Return the (X, Y) coordinate for the center point of the cell that contains the specified text.  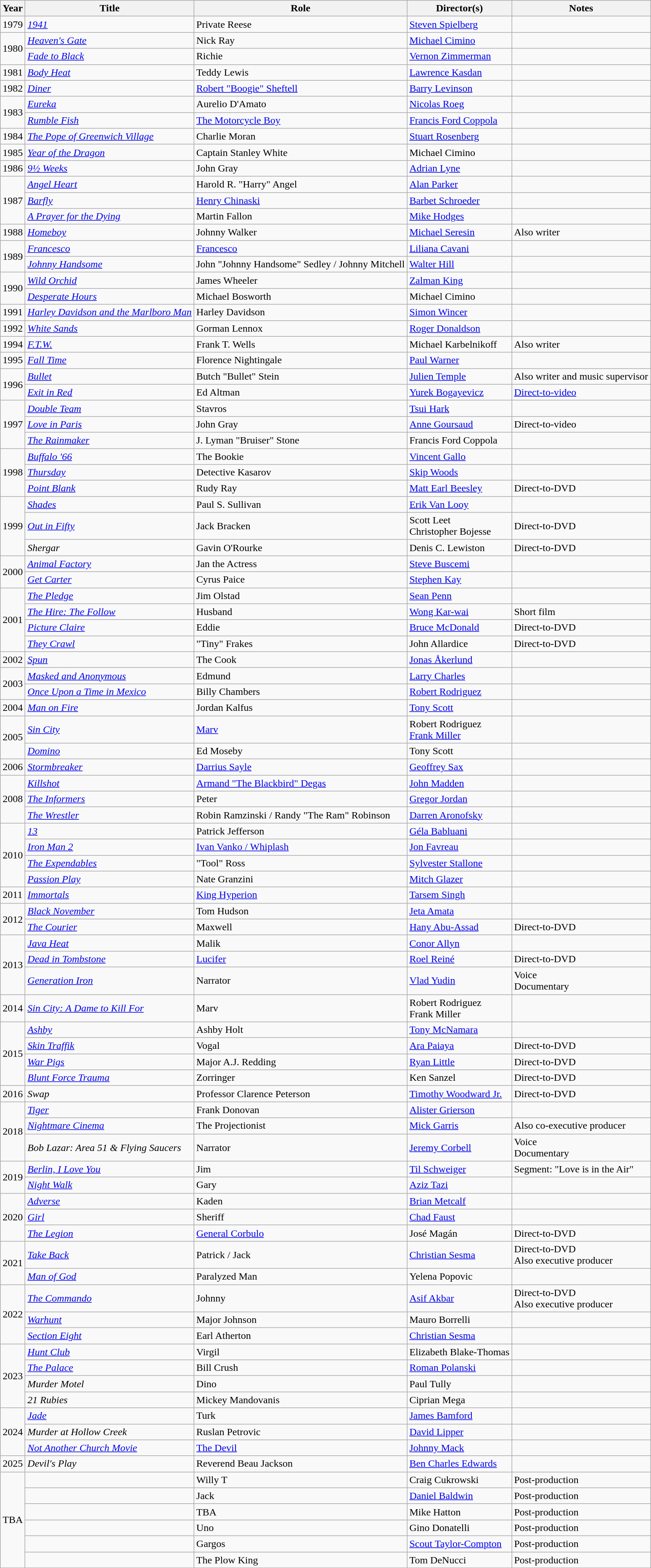
Ben Charles Edwards (459, 1464)
Picture Claire (109, 628)
1994 (13, 344)
The Wrestler (109, 815)
Blunt Force Trauma (109, 1078)
Spun (109, 660)
Rumble Fish (109, 120)
Gavin O'Rourke (300, 548)
Julien Temple (459, 376)
Man of God (109, 1276)
Tom DeNucci (459, 1560)
Yelena Popovic (459, 1276)
Nick Ray (300, 40)
Aziz Tazi (459, 1185)
1985 (13, 152)
Armand "The Blackbird" Degas (300, 783)
Once Upon a Time in Mexico (109, 692)
Yurek Bogayevicz (459, 392)
The Pope of Greenwich Village (109, 136)
2011 (13, 895)
Martin Fallon (300, 216)
Erik Van Looy (459, 504)
2002 (13, 660)
John Madden (459, 783)
2004 (13, 707)
2008 (13, 799)
Wong Kar-wai (459, 612)
Year (13, 8)
Role (300, 8)
Jordan Kalfus (300, 707)
The Commando (109, 1298)
Exit in Red (109, 392)
Iron Man 2 (109, 847)
Denis C. Lewiston (459, 548)
1980 (13, 48)
Maxwell (300, 927)
Notes (581, 8)
1990 (13, 288)
The Motorcycle Boy (300, 120)
Roger Donaldson (459, 328)
Billy Chambers (300, 692)
Johnny (300, 1298)
Darren Aronofsky (459, 815)
Henry Chinaski (300, 201)
Sin City: A Dame to Kill For (109, 1008)
Shergar (109, 548)
Captain Stanley White (300, 152)
Wild Orchid (109, 280)
Nightmare Cinema (109, 1126)
Robert Rodriguez (459, 692)
Dead in Tombstone (109, 959)
2020 (13, 1217)
Ruslan Petrovic (300, 1432)
John "Johnny Handsome" Sedley / Johnny Mitchell (300, 264)
King Hyperion (300, 895)
2014 (13, 1008)
Professor Clarence Peterson (300, 1094)
Get Carter (109, 580)
Out in Fifty (109, 526)
Murder at Hollow Creek (109, 1432)
1979 (13, 24)
2021 (13, 1263)
Animal Factory (109, 564)
Diner (109, 88)
Willy T (300, 1480)
Eureka (109, 104)
Craig Cukrowski (459, 1480)
Stormbreaker (109, 767)
2019 (13, 1177)
Paul Warner (459, 360)
Mike Hodges (459, 216)
Girl (109, 1217)
Aurelio D'Amato (300, 104)
Peter (300, 799)
Anne Goursaud (459, 424)
Zorringer (300, 1078)
Roman Polanski (459, 1368)
Tsui Hark (459, 408)
2012 (13, 919)
Harley Davidson (300, 312)
Scott LeetChristopher Bojesse (459, 526)
Jack (300, 1496)
Director(s) (459, 8)
Uno (300, 1528)
Desperate Hours (109, 296)
Ed Altman (300, 392)
2000 (13, 572)
Cyrus Paice (300, 580)
9½ Weeks (109, 168)
Darrius Sayle (300, 767)
Immortals (109, 895)
Elizabeth Blake-Thomas (459, 1352)
2005 (13, 737)
Generation Iron (109, 980)
The Hire: The Follow (109, 612)
Jim (300, 1169)
Ashby (109, 1030)
Also writer and music supervisor (581, 376)
Stuart Rosenberg (459, 136)
Fade to Black (109, 56)
Teddy Lewis (300, 72)
Chad Faust (459, 1217)
Sylvester Stallone (459, 863)
13 (109, 831)
James Wheeler (300, 280)
Not Another Church Movie (109, 1448)
Berlin, I Love You (109, 1169)
The Bookie (300, 456)
Ashby Holt (300, 1030)
Ken Sanzel (459, 1078)
Black November (109, 911)
Swap (109, 1094)
Tony McNamara (459, 1030)
1984 (13, 136)
Florence Nightingale (300, 360)
Walter Hill (459, 264)
Reverend Beau Jackson (300, 1464)
Jan the Actress (300, 564)
Java Heat (109, 943)
2015 (13, 1054)
1982 (13, 88)
Night Walk (109, 1185)
Shades (109, 504)
Passion Play (109, 879)
Body Heat (109, 72)
Barry Levinson (459, 88)
1997 (13, 424)
Adverse (109, 1201)
The Rainmaker (109, 440)
Murder Motel (109, 1384)
Ara Paiaya (459, 1046)
Alister Grierson (459, 1110)
Frank T. Wells (300, 344)
Steve Buscemi (459, 564)
Also co-executive producer (581, 1126)
Dino (300, 1384)
Tiger (109, 1110)
Vlad Yudin (459, 980)
Love in Paris (109, 424)
Private Reese (300, 24)
Til Schweiger (459, 1169)
21 Rubies (109, 1400)
Point Blank (109, 488)
White Sands (109, 328)
Skin Traffik (109, 1046)
Mitch Glazer (459, 879)
Conor Allyn (459, 943)
Johnny Mack (459, 1448)
Masked and Anonymous (109, 676)
Stavros (300, 408)
Kaden (300, 1201)
Larry Charles (459, 676)
Sean Penn (459, 596)
Thursday (109, 473)
Bill Crush (300, 1368)
The Informers (109, 799)
Butch "Bullet" Stein (300, 376)
The Pledge (109, 596)
Tom Hudson (300, 911)
Jim Olstad (300, 596)
Steven Spielberg (459, 24)
Lucifer (300, 959)
The Devil (300, 1448)
Sin City (109, 729)
Short film (581, 612)
Section Eight (109, 1336)
1998 (13, 472)
Segment: "Love is in the Air" (581, 1169)
Mick Garris (459, 1126)
Brian Metcalf (459, 1201)
The Legion (109, 1233)
John Allardice (459, 644)
Roel Reiné (459, 959)
Turk (300, 1416)
Jeremy Corbell (459, 1148)
Simon Wincer (459, 312)
The Cook (300, 660)
Heaven's Gate (109, 40)
José Magán (459, 1233)
Ed Moseby (300, 751)
Domino (109, 751)
"Tool" Ross (300, 863)
1987 (13, 200)
Jonas Åkerlund (459, 660)
Warhunt (109, 1320)
Bob Lazar: Area 51 & Flying Saucers (109, 1148)
Malik (300, 943)
Vernon Zimmerman (459, 56)
Nicolas Roeg (459, 104)
Scout Taylor-Compton (459, 1544)
2016 (13, 1094)
Patrick Jefferson (300, 831)
1996 (13, 384)
Virgil (300, 1352)
F.T.W. (109, 344)
1988 (13, 232)
Robert "Boogie" Sheftell (300, 88)
Buffalo '66 (109, 456)
Ivan Vanko / Whiplash (300, 847)
2003 (13, 684)
Liliana Cavani (459, 248)
Gorman Lennox (300, 328)
Eddie (300, 628)
Ryan Little (459, 1062)
Asif Akbar (459, 1298)
2013 (13, 964)
Lawrence Kasdan (459, 72)
The Palace (109, 1368)
Jon Favreau (459, 847)
Charlie Moran (300, 136)
Paul S. Sullivan (300, 504)
The Expendables (109, 863)
Ciprian Mega (459, 1400)
Barfly (109, 201)
The Projectionist (300, 1126)
Angel Heart (109, 184)
Title (109, 8)
Devil's Play (109, 1464)
Double Team (109, 408)
2025 (13, 1464)
Jeta Amata (459, 911)
Jade (109, 1416)
Gary (300, 1185)
Mickey Mandovanis (300, 1400)
2024 (13, 1432)
Frank Donovan (300, 1110)
Timothy Woodward Jr. (459, 1094)
The Courier (109, 927)
Tarsem Singh (459, 895)
Major A.J. Redding (300, 1062)
Harold R. "Harry" Angel (300, 184)
Gino Donatelli (459, 1528)
Major Johnson (300, 1320)
Fall Time (109, 360)
Harley Davidson and the Marlboro Man (109, 312)
Detective Kasarov (300, 473)
Michael Seresin (459, 232)
Man on Fire (109, 707)
Johnny Handsome (109, 264)
Géla Babluani (459, 831)
Barbet Schroeder (459, 201)
1995 (13, 360)
Skip Woods (459, 473)
J. Lyman "Bruiser" Stone (300, 440)
Rudy Ray (300, 488)
Husband (300, 612)
Richie (300, 56)
Killshot (109, 783)
War Pigs (109, 1062)
2018 (13, 1132)
1992 (13, 328)
2001 (13, 620)
1941 (109, 24)
Vogal (300, 1046)
Michael Bosworth (300, 296)
Bruce McDonald (459, 628)
The Plow King (300, 1560)
James Bamford (459, 1416)
Robin Ramzinski / Randy "The Ram" Robinson (300, 815)
Bullet (109, 376)
1989 (13, 256)
Matt Earl Beesley (459, 488)
Earl Atherton (300, 1336)
Vincent Gallo (459, 456)
Mike Hatton (459, 1512)
They Crawl (109, 644)
1999 (13, 526)
Paralyzed Man (300, 1276)
Gregor Jordan (459, 799)
Hunt Club (109, 1352)
"Tiny" Frakes (300, 644)
2006 (13, 767)
Take Back (109, 1254)
2010 (13, 855)
1981 (13, 72)
Geoffrey Sax (459, 767)
Gargos (300, 1544)
Zalman King (459, 280)
Hany Abu-Assad (459, 927)
Sheriff (300, 1217)
2022 (13, 1314)
1986 (13, 168)
Edmund (300, 676)
Michael Karbelnikoff (459, 344)
Patrick / Jack (300, 1254)
1983 (13, 112)
Daniel Baldwin (459, 1496)
Jack Bracken (300, 526)
Year of the Dragon (109, 152)
Johnny Walker (300, 232)
Nate Granzini (300, 879)
Paul Tully (459, 1384)
General Corbulo (300, 1233)
Homeboy (109, 232)
David Lipper (459, 1432)
Mauro Borrelli (459, 1320)
2023 (13, 1376)
Alan Parker (459, 184)
1991 (13, 312)
Adrian Lyne (459, 168)
A Prayer for the Dying (109, 216)
Stephen Kay (459, 580)
